Return the (X, Y) coordinate for the center point of the cell that contains the specified text.  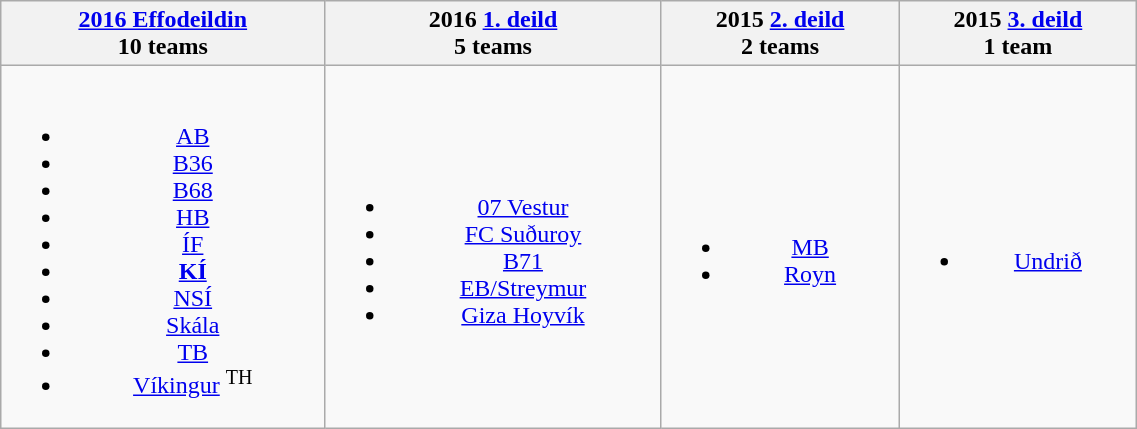
MBRoyn (780, 248)
2015 2. deild2 teams (780, 34)
07 VesturFC SuðuroyB71EB/StreymurGiza Hoyvík (493, 248)
2015 3. deild1 team (1018, 34)
2016 1. deild5 teams (493, 34)
Undrið (1018, 248)
2016 Effodeildin10 teams (163, 34)
ABB36B68HBÍFKÍNSÍSkálaTBVíkingur TH (163, 248)
